Provide the [x, y] coordinate of the cell's center where the given text is located.  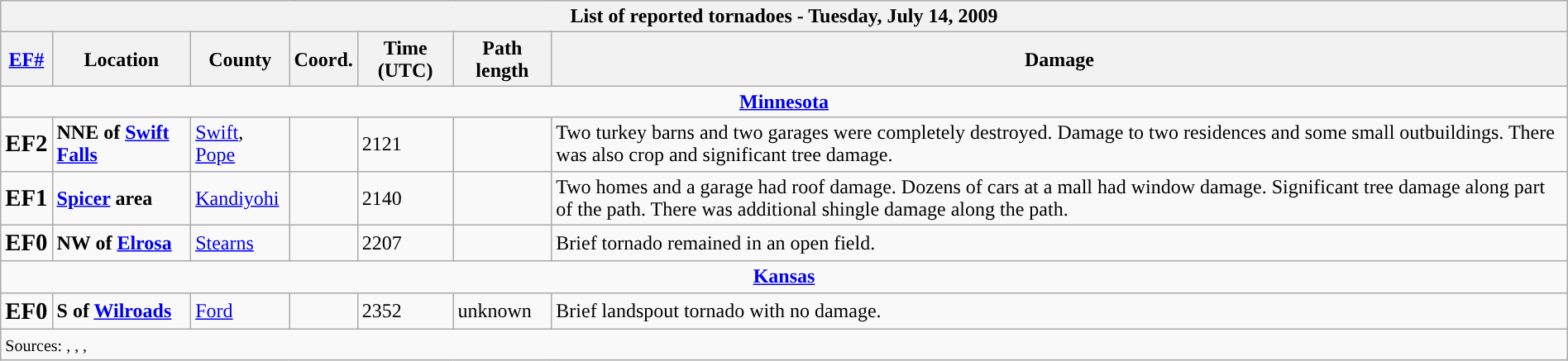
NNE of Swift Falls [122, 144]
unknown [503, 311]
EF1 [26, 198]
List of reported tornadoes - Tuesday, July 14, 2009 [784, 17]
S of Wilroads [122, 311]
Spicer area [122, 198]
2352 [405, 311]
Brief tornado remained in an open field. [1059, 243]
EF# [26, 59]
2207 [405, 243]
Location [122, 59]
2121 [405, 144]
EF2 [26, 144]
Kandiyohi [240, 198]
Ford [240, 311]
NW of Elrosa [122, 243]
Coord. [323, 59]
2140 [405, 198]
Kansas [784, 277]
Swift, Pope [240, 144]
Stearns [240, 243]
Time (UTC) [405, 59]
County [240, 59]
Brief landspout tornado with no damage. [1059, 311]
Minnesota [784, 102]
Path length [503, 59]
Sources: , , , [784, 344]
Damage [1059, 59]
